Provide the [x, y] coordinate of the cell's center where the given text is located.  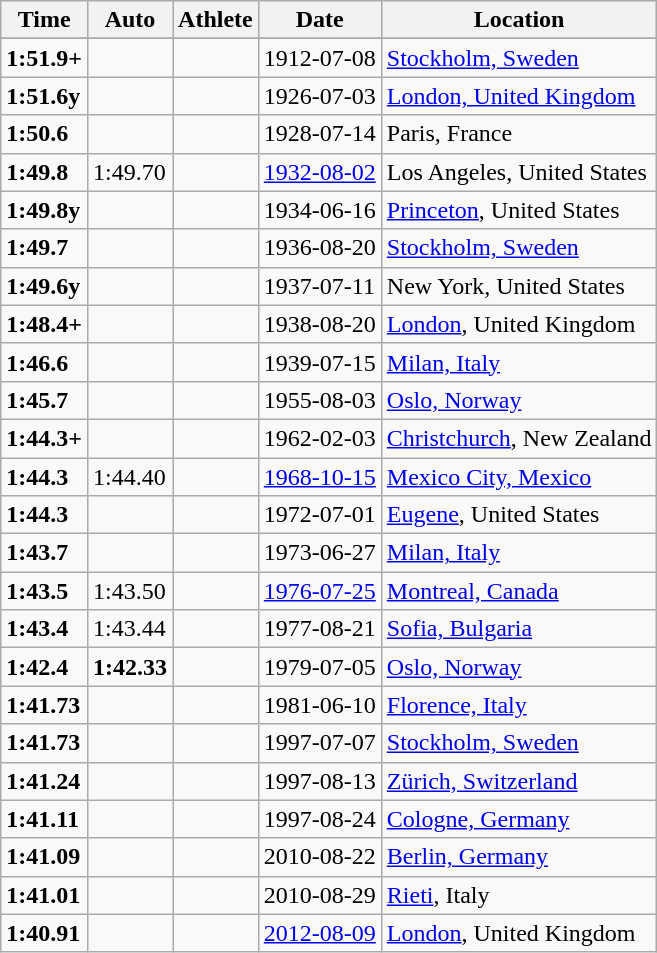
1997-08-13 [320, 781]
1979-07-05 [320, 667]
1976-07-25 [320, 591]
1928-07-14 [320, 134]
1937-07-11 [320, 286]
1973-06-27 [320, 553]
1981-06-10 [320, 705]
1:41.11 [44, 819]
Mexico City, Mexico [519, 477]
Christchurch, New Zealand [519, 438]
Florence, Italy [519, 705]
Location [519, 20]
1962-02-03 [320, 438]
1:43.50 [130, 591]
1:44.3+ [44, 438]
1939-07-15 [320, 362]
Los Angeles, United States [519, 172]
1:49.8 [44, 172]
Montreal, Canada [519, 591]
1:46.6 [44, 362]
1932-08-02 [320, 172]
1:41.24 [44, 781]
1972-07-01 [320, 515]
Berlin, Germany [519, 857]
Sofia, Bulgaria [519, 629]
1:41.09 [44, 857]
2012-08-09 [320, 933]
Athlete [216, 20]
New York, United States [519, 286]
1977-08-21 [320, 629]
1912-07-08 [320, 58]
1:49.70 [130, 172]
1997-07-07 [320, 743]
Cologne, Germany [519, 819]
1:49.6y [44, 286]
Princeton, United States [519, 210]
1926-07-03 [320, 96]
2010-08-22 [320, 857]
1:40.91 [44, 933]
1:48.4+ [44, 324]
1968-10-15 [320, 477]
Eugene, United States [519, 515]
Rieti, Italy [519, 895]
1:51.6y [44, 96]
1955-08-03 [320, 400]
1:51.9+ [44, 58]
1:45.7 [44, 400]
1:43.44 [130, 629]
1:42.4 [44, 667]
Auto [130, 20]
1:43.7 [44, 553]
1:43.5 [44, 591]
1:42.33 [130, 667]
1:49.7 [44, 248]
2010-08-29 [320, 895]
1:43.4 [44, 629]
1:41.01 [44, 895]
Zürich, Switzerland [519, 781]
1936-08-20 [320, 248]
1:49.8y [44, 210]
1938-08-20 [320, 324]
Paris, France [519, 134]
Time [44, 20]
1934-06-16 [320, 210]
1997-08-24 [320, 819]
Date [320, 20]
1:50.6 [44, 134]
1:44.40 [130, 477]
